Pinpoint the cell where the given text exists, returning its [x, y] midpoint coordinate. 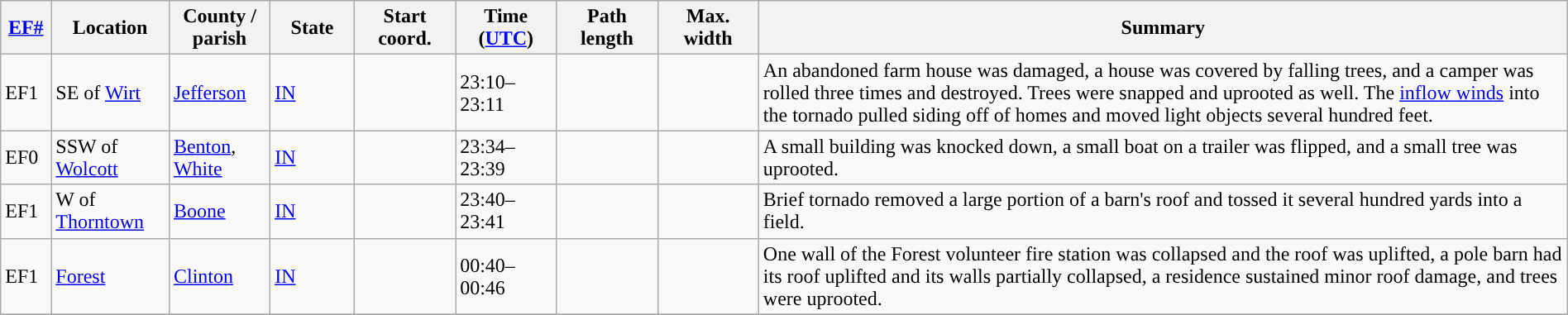
Forest [111, 276]
Location [111, 28]
23:40–23:41 [506, 212]
Time (UTC) [506, 28]
Jefferson [219, 93]
W of Thorntown [111, 212]
Path length [607, 28]
EF0 [26, 157]
Max. width [708, 28]
A small building was knocked down, a small boat on a trailer was flipped, and a small tree was uprooted. [1163, 157]
Brief tornado removed a large portion of a barn's roof and tossed it several hundred yards into a field. [1163, 212]
Clinton [219, 276]
Benton, White [219, 157]
State [313, 28]
Boone [219, 212]
SE of Wirt [111, 93]
Summary [1163, 28]
EF# [26, 28]
SSW of Wolcott [111, 157]
Start coord. [404, 28]
23:10–23:11 [506, 93]
County / parish [219, 28]
23:34–23:39 [506, 157]
00:40–00:46 [506, 276]
